From the cell containing the given text, extract its center point as [X, Y] coordinate. 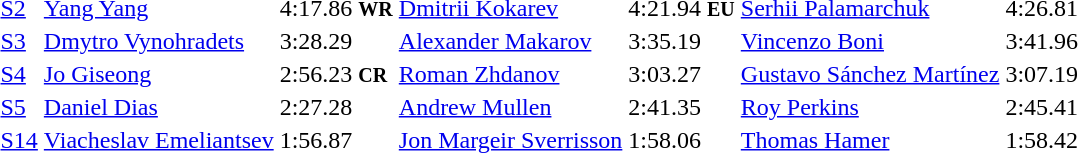
Jo Giseong [158, 74]
Gustavo Sánchez Martínez [870, 74]
Dmytro Vynohradets [158, 41]
2:27.28 [336, 107]
Roman Zhdanov [510, 74]
Andrew Mullen [510, 107]
2:41.35 [682, 107]
Roy Perkins [870, 107]
3:03.27 [682, 74]
3:35.19 [682, 41]
Alexander Makarov [510, 41]
2:56.23 CR [336, 74]
3:28.29 [336, 41]
Vincenzo Boni [870, 41]
Daniel Dias [158, 107]
